Find where the given text appears and provide that cell's center as (x, y) coordinate. 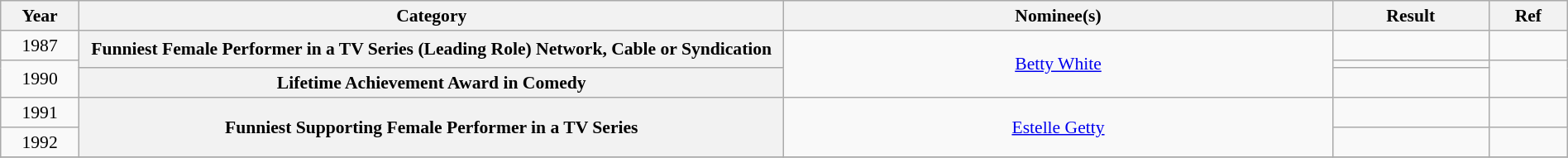
1991 (40, 113)
Result (1411, 16)
Nominee(s) (1059, 16)
Category (432, 16)
Estelle Getty (1059, 127)
Funniest Supporting Female Performer in a TV Series (432, 127)
Betty White (1059, 65)
1990 (40, 79)
Funniest Female Performer in a TV Series (Leading Role) Network, Cable or Syndication (432, 50)
Lifetime Achievement Award in Comedy (432, 84)
Year (40, 16)
1992 (40, 142)
Ref (1528, 16)
1987 (40, 45)
